Provide the [x, y] coordinate of the cell's center where the given text is located.  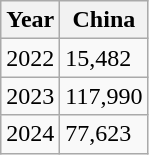
2022 [30, 58]
2023 [30, 96]
77,623 [104, 134]
2024 [30, 134]
Year [30, 20]
China [104, 20]
117,990 [104, 96]
15,482 [104, 58]
